Find where the given text appears and provide that cell's center as (x, y) coordinate. 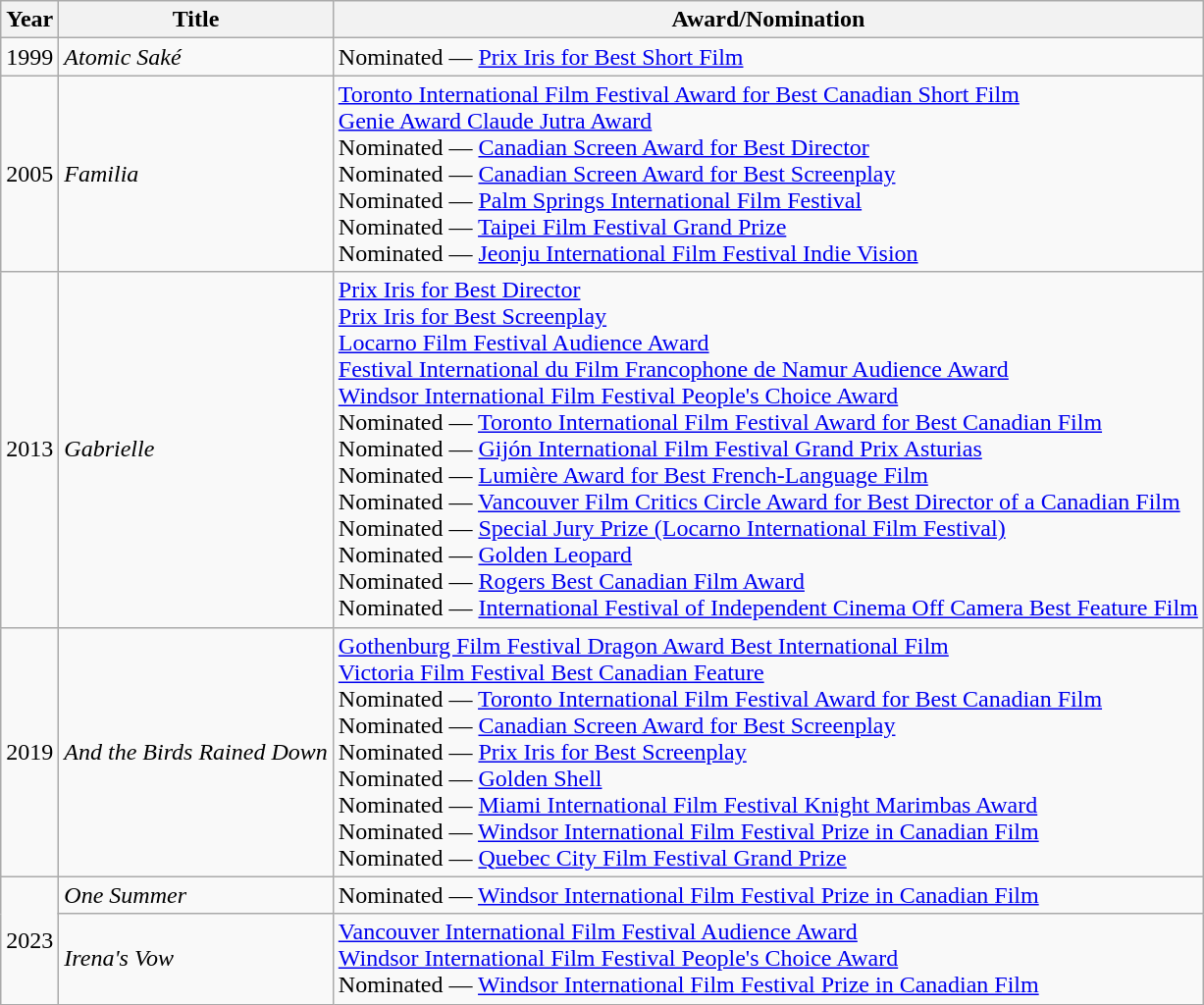
Award/Nomination (767, 20)
Title (196, 20)
One Summer (196, 895)
1999 (29, 57)
Year (29, 20)
Nominated — Windsor International Film Festival Prize in Canadian Film (767, 895)
Atomic Saké (196, 57)
Nominated — Prix Iris for Best Short Film (767, 57)
2019 (29, 752)
Gabrielle (196, 450)
2013 (29, 450)
Familia (196, 174)
2005 (29, 174)
And the Birds Rained Down (196, 752)
Irena's Vow (196, 959)
2023 (29, 940)
